Output the (X, Y) coordinate of the center of the cell containing the given text.  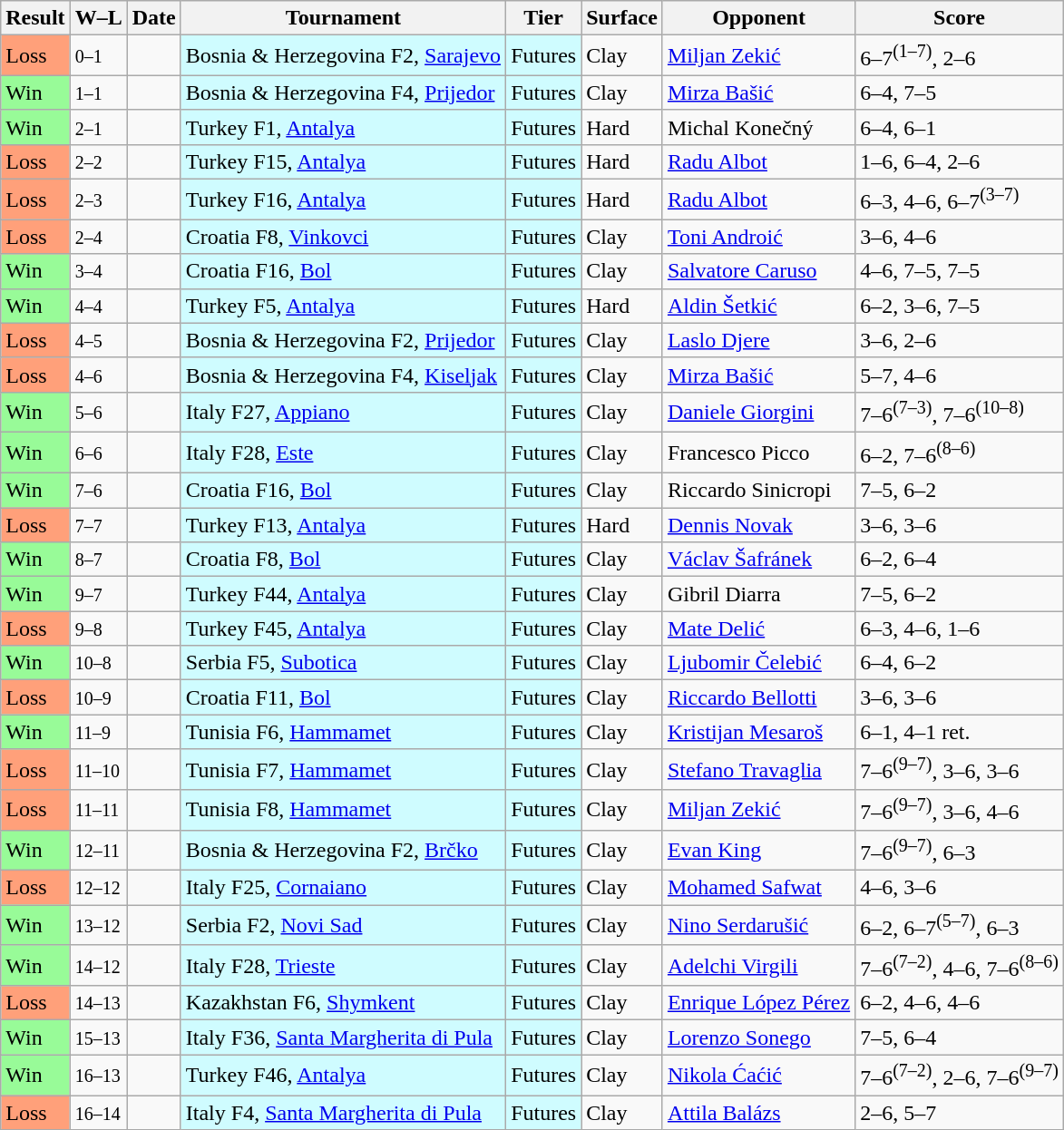
Serbia F2, Novi Sad (343, 925)
Turkey F13, Antalya (343, 525)
6–2, 7–6(8–6) (960, 453)
Daniele Giorgini (758, 412)
4–6 (98, 375)
Turkey F15, Antalya (343, 161)
2–2 (98, 161)
Italy F4, Santa Margherita di Pula (343, 1113)
Kristijan Mesaroš (758, 732)
13–12 (98, 925)
Riccardo Bellotti (758, 697)
5–6 (98, 412)
4–6, 3–6 (960, 888)
Result (35, 18)
8–7 (98, 560)
Bosnia & Herzegovina F2, Prijedor (343, 340)
Italy F28, Este (343, 453)
4–4 (98, 306)
3–6, 2–6 (960, 340)
Ljubomir Čelebić (758, 663)
Mate Delić (758, 628)
10–8 (98, 663)
Stefano Travaglia (758, 769)
Laslo Djere (758, 340)
11–10 (98, 769)
Croatia F8, Bol (343, 560)
9–8 (98, 628)
Turkey F5, Antalya (343, 306)
Tunisia F8, Hammamet (343, 811)
Nikola Ćaćić (758, 1076)
7–6(7–3), 7–6(10–8) (960, 412)
Tunisia F7, Hammamet (343, 769)
7–6(7–2), 2–6, 7–6(9–7) (960, 1076)
6–4, 6–2 (960, 663)
1–6, 6–4, 2–6 (960, 161)
Lorenzo Sonego (758, 1037)
9–7 (98, 594)
Italy F28, Trieste (343, 965)
Gibril Diarra (758, 594)
1–1 (98, 93)
Italy F25, Cornaiano (343, 888)
6–1, 4–1 ret. (960, 732)
7–6(7–2), 4–6, 7–6(8–6) (960, 965)
Croatia F8, Vinkovci (343, 237)
Italy F36, Santa Margherita di Pula (343, 1037)
7–6(9–7), 3–6, 4–6 (960, 811)
Bosnia & Herzegovina F2, Sarajevo (343, 56)
Riccardo Sinicropi (758, 491)
7–6(9–7), 6–3 (960, 851)
10–9 (98, 697)
6–4, 7–5 (960, 93)
6–3, 4–6, 6–7(3–7) (960, 200)
11–9 (98, 732)
Salvatore Caruso (758, 271)
2–6, 5–7 (960, 1113)
5–7, 4–6 (960, 375)
Evan King (758, 851)
16–14 (98, 1113)
Italy F27, Appiano (343, 412)
Croatia F11, Bol (343, 697)
Surface (622, 18)
Date (154, 18)
2–3 (98, 200)
Turkey F44, Antalya (343, 594)
16–13 (98, 1076)
6–2, 4–6, 4–6 (960, 1003)
3–6, 4–6 (960, 237)
Turkey F16, Antalya (343, 200)
6–2, 6–4 (960, 560)
7–6(9–7), 3–6, 3–6 (960, 769)
Serbia F5, Subotica (343, 663)
Score (960, 18)
Turkey F46, Antalya (343, 1076)
6–2, 6–7(5–7), 6–3 (960, 925)
Mohamed Safwat (758, 888)
Toni Androić (758, 237)
6–6 (98, 453)
Kazakhstan F6, Shymkent (343, 1003)
0–1 (98, 56)
6–4, 6–1 (960, 127)
4–6, 7–5, 7–5 (960, 271)
Dennis Novak (758, 525)
Václav Šafránek (758, 560)
Michal Konečný (758, 127)
14–12 (98, 965)
12–11 (98, 851)
Bosnia & Herzegovina F4, Kiseljak (343, 375)
Tournament (343, 18)
6–2, 3–6, 7–5 (960, 306)
Turkey F1, Antalya (343, 127)
Adelchi Virgili (758, 965)
Attila Balázs (758, 1113)
4–5 (98, 340)
Turkey F45, Antalya (343, 628)
W–L (98, 18)
Bosnia & Herzegovina F4, Prijedor (343, 93)
15–13 (98, 1037)
Aldin Šetkić (758, 306)
Bosnia & Herzegovina F2, Brčko (343, 851)
6–7(1–7), 2–6 (960, 56)
Opponent (758, 18)
Francesco Picco (758, 453)
6–3, 4–6, 1–6 (960, 628)
11–11 (98, 811)
Nino Serdarušić (758, 925)
2–1 (98, 127)
7–5, 6–4 (960, 1037)
7–6 (98, 491)
Enrique López Pérez (758, 1003)
7–7 (98, 525)
12–12 (98, 888)
Tunisia F6, Hammamet (343, 732)
3–4 (98, 271)
Tier (544, 18)
2–4 (98, 237)
14–13 (98, 1003)
